Identify which cell holds the provided text, then report its (X, Y) central coordinate. 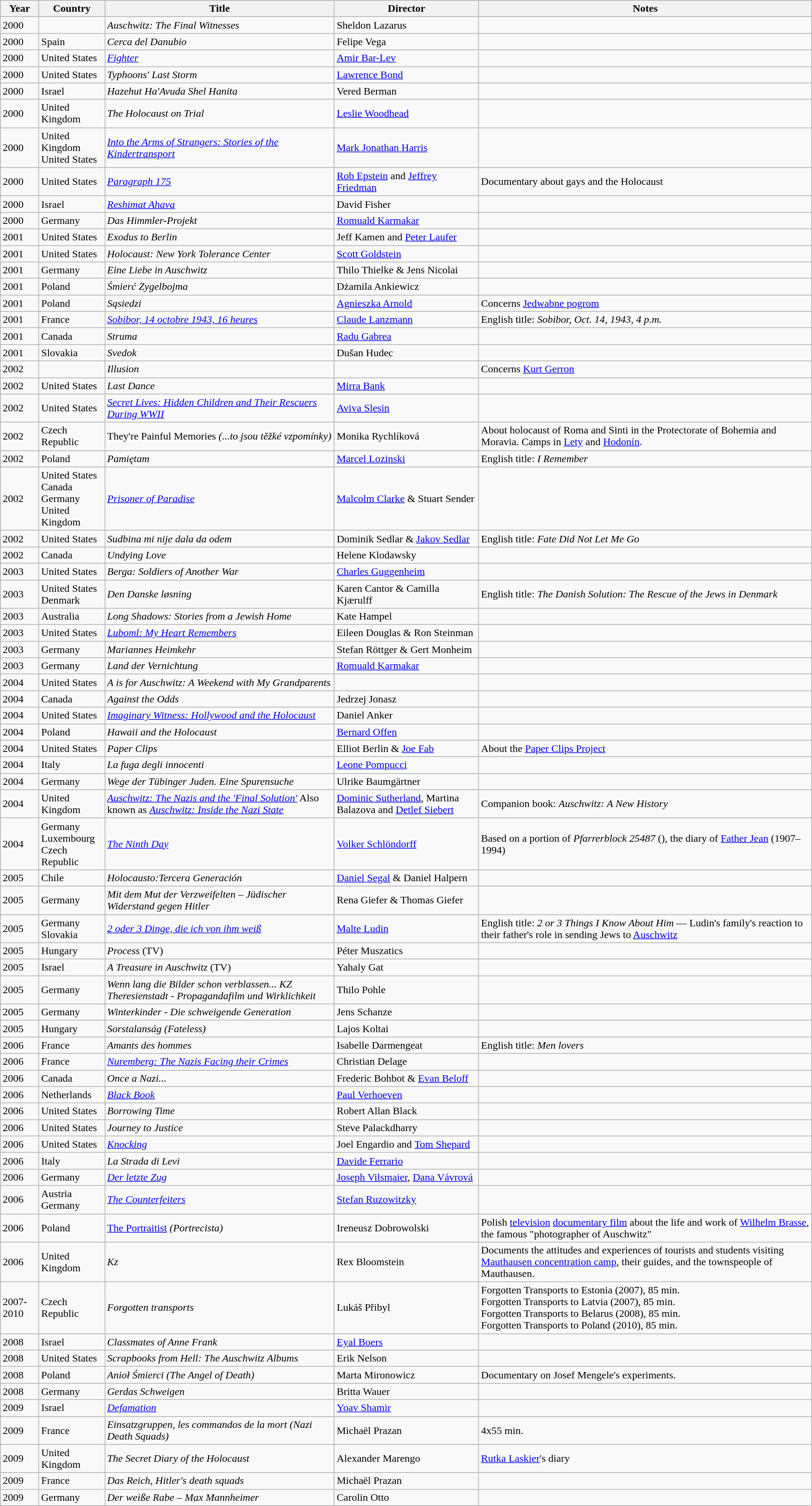
Marta Mironowicz (407, 1375)
Der letzte Zug (219, 1177)
Typhoons' Last Storm (219, 75)
Long Shadows: Stories from a Jewish Home (219, 617)
The Secret Diary of the Holocaust (219, 1459)
Den Danske løsning (219, 594)
Mariannes Heimkehr (219, 650)
Thilo Pohle (407, 990)
Undying Love (219, 555)
Davide Ferrario (407, 1161)
Land der Vernichtung (219, 666)
Sorstalanság (Fateless) (219, 1029)
Rex Bloomstein (407, 1262)
Amir Bar-Lev (407, 58)
Isabelle Darmengeat (407, 1045)
Spain (72, 42)
English title: I Remember (645, 459)
Alexander Marengo (407, 1459)
Eileen Douglas & Ron Steinman (407, 633)
Auschwitz: The Final Witnesses (219, 25)
Companion book: Auschwitz: A New History (645, 804)
Daniel Segal & Daniel Halpern (407, 878)
Kate Hampel (407, 617)
Polish television documentary film about the life and work of Wilhelm Brasse, the famous "photographer of Auschwitz" (645, 1228)
Cerca del Danubio (219, 42)
Chile (72, 878)
Daniel Anker (407, 715)
Journey to Justice (219, 1128)
English title: The Danish Solution: The Rescue of the Jews in Denmark (645, 594)
Einsatzgruppen, les commandos de la mort (Nazi Death Squads) (219, 1430)
Lajos Koltai (407, 1029)
Notes (645, 9)
Das Reich, Hitler's death squads (219, 1481)
Sobibor, 14 octobre 1943, 16 heures (219, 320)
Based on a portion of Pfarrerblock 25487 (), the diary of Father Jean (1907–1994) (645, 843)
Once a Nazi... (219, 1078)
Wege der Tübinger Juden. Eine Spurensuche (219, 781)
Amants des hommes (219, 1045)
2007-2010 (20, 1308)
Last Dance (219, 386)
English title: 2 or 3 Things I Know About Him — Ludin's family's reaction to their father's role in sending Jews to Auschwitz (645, 929)
Aviva Slesin (407, 408)
Director (407, 9)
Dominik Sedlar & Jakov Sedlar (407, 538)
Imaginary Witness: Hollywood and the Holocaust (219, 715)
Stefan Ruzowitzky (407, 1199)
They're Painful Memories (...to jsou těžké vzpomínky) (219, 436)
Paper Clips (219, 748)
Struma (219, 336)
Leone Pompucci (407, 765)
A is for Auschwitz: A Weekend with My Grandparents (219, 682)
Concerns Jedwabne pogrom (645, 303)
Sheldon Lazarus (407, 25)
Scrapbooks from Hell: The Auschwitz Albums (219, 1358)
Documentary about gays and the Holocaust (645, 181)
About the Paper Clips Project (645, 748)
Paragraph 175 (219, 181)
Rutka Laskier's diary (645, 1459)
Volker Schlöndorff (407, 843)
Into the Arms of Strangers: Stories of the Kindertransport (219, 148)
English title: Fate Did Not Let Me Go (645, 538)
United StatesDenmark (72, 594)
Śmierć Zygelbojma (219, 287)
Borrowing Time (219, 1111)
About holocaust of Roma and Sinti in the Protectorate of Bohemia and Moravia. Camps in Lety and Hodonín. (645, 436)
AustriaGermany (72, 1199)
Holocaust: New York Tolerance Center (219, 254)
Mark Jonathan Harris (407, 148)
Malcolm Clarke & Stuart Sender (407, 499)
Felipe Vega (407, 42)
Karen Cantor & Camilla Kjærulff (407, 594)
Fighter (219, 58)
Mit dem Mut der Verzweifelten – Jüdischer Widerstand gegen Hitler (219, 900)
Jedrzej Jonasz (407, 699)
Carolin Otto (407, 1497)
Elliot Berlin & Joe Fab (407, 748)
Sudbina mi nije dala da odem (219, 538)
Forgotten transports (219, 1308)
Lawrence Bond (407, 75)
Agnieszka Arnold (407, 303)
Steve Palackdharry (407, 1128)
Lukáš Přibyl (407, 1308)
Yoav Shamir (407, 1408)
Exodus to Berlin (219, 237)
Documentary on Josef Mengele's experiments. (645, 1375)
Australia (72, 617)
Luboml: My Heart Remembers (219, 633)
The Ninth Day (219, 843)
Dušan Hudec (407, 353)
The Counterfeiters (219, 1199)
Winterkinder - Die schweigende Generation (219, 1012)
GermanyLuxembourgCzech Republic (72, 843)
Prisoner of Paradise (219, 499)
Malte Ludin (407, 929)
Stefan Röttger & Gert Monheim (407, 650)
Country (72, 9)
Mirra Bank (407, 386)
Slovakia (72, 353)
The Portraitist (Portrecista) (219, 1228)
Hawaii and the Holocaust (219, 732)
La Strada di Levi (219, 1161)
Black Book (219, 1095)
GermanySlovakia (72, 929)
Péter Muszatics (407, 951)
Reshimat Ahava (219, 204)
Sąsiedzi (219, 303)
Thilo Thielke & Jens Nicolai (407, 270)
Das Himmler-Projekt (219, 220)
Year (20, 9)
Christian Delage (407, 1062)
Erik Nelson (407, 1358)
Berga: Soldiers of Another War (219, 571)
Anioł Śmierci (The Angel of Death) (219, 1375)
Joseph Vilsmaier, Dana Vávrová (407, 1177)
Marcel Lozinski (407, 459)
Ireneusz Dobrowolski (407, 1228)
Scott Goldstein (407, 254)
La fuga degli innocenti (219, 765)
2 oder 3 Dinge, die ich von ihm weiß (219, 929)
Concerns Kurt Gerron (645, 369)
English title: Men lovers (645, 1045)
Pamiętam (219, 459)
Ulrike Baumgärtner (407, 781)
Robert Allan Black (407, 1111)
Frederic Bohbot & Evan Beloff (407, 1078)
Classmates of Anne Frank (219, 1342)
A Treasure in Auschwitz (TV) (219, 968)
Joel Engardio and Tom Shepard (407, 1144)
Yahaly Gat (407, 968)
Svedok (219, 353)
Rob Epstein and Jeffrey Friedman (407, 181)
Hazehut Ha'Avuda Shel Hanita (219, 91)
Jeff Kamen and Peter Laufer (407, 237)
Process (TV) (219, 951)
United StatesCanadaGermanyUnited Kingdom (72, 499)
United KingdomUnited States (72, 148)
Eine Liebe in Auschwitz (219, 270)
Dżamila Ankiewicz (407, 287)
Defamation (219, 1408)
Helene Klodawsky (407, 555)
Netherlands (72, 1095)
Claude Lanzmann (407, 320)
Kz (219, 1262)
Dominic Sutherland, Martina Balazova and Detlef Siebert (407, 804)
Against the Odds (219, 699)
Secret Lives: Hidden Children and Their Rescuers During WWII (219, 408)
Charles Guggenheim (407, 571)
David Fisher (407, 204)
English title: Sobibor, Oct. 14, 1943, 4 p.m. (645, 320)
Paul Verhoeven (407, 1095)
Der weiße Rabe – Max Mannheimer (219, 1497)
Title (219, 9)
Vered Berman (407, 91)
Gerdas Schweigen (219, 1391)
Knocking (219, 1144)
Britta Wauer (407, 1391)
Wenn lang die Bilder schon verblassen... KZ Theresienstadt - Propagandafilm und Wirklichkeit (219, 990)
Radu Gabrea (407, 336)
Monika Rychlíková (407, 436)
Eyal Boers (407, 1342)
Nuremberg: The Nazis Facing their Crimes (219, 1062)
4x55 min. (645, 1430)
Illusion (219, 369)
Jens Schanze (407, 1012)
The Holocaust on Trial (219, 114)
Holocausto:Tercera Generación (219, 878)
Rena Giefer & Thomas Giefer (407, 900)
Bernard Offen (407, 732)
Leslie Woodhead (407, 114)
Auschwitz: The Nazis and the 'Final Solution' Also known as Auschwitz: Inside the Nazi State (219, 804)
